Extract the (x, y) coordinate from the center of the cell holding the provided text.  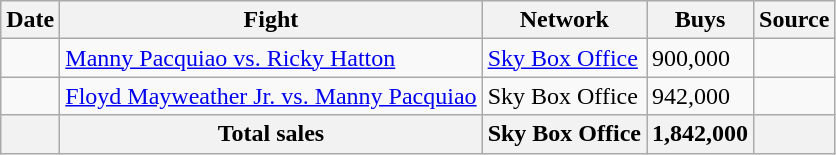
Date (30, 20)
Floyd Mayweather Jr. vs. Manny Pacquiao (271, 96)
Source (794, 20)
942,000 (700, 96)
1,842,000 (700, 134)
Manny Pacquiao vs. Ricky Hatton (271, 58)
900,000 (700, 58)
Network (564, 20)
Buys (700, 20)
Total sales (271, 134)
Fight (271, 20)
